Extract the [x, y] coordinate from the center of the cell holding the provided text.  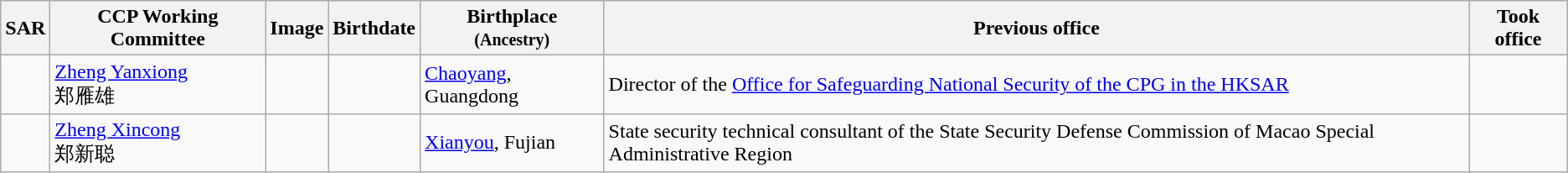
Xianyou, Fujian [513, 143]
State security technical consultant of the State Security Defense Commission of Macao Special Administrative Region [1037, 143]
Chaoyang, Guangdong [513, 85]
Birthdate [374, 29]
Zheng Yanxiong郑雁雄 [157, 85]
Previous office [1037, 29]
CCP Working Committee [157, 29]
Took office [1518, 29]
Zheng Xincong郑新聪 [157, 143]
Director of the Office for Safeguarding National Security of the CPG in the HKSAR [1037, 85]
Birthplace(Ancestry) [513, 29]
SAR [25, 29]
Image [297, 29]
